Extract the [x, y] coordinate from the center of the cell holding the provided text.  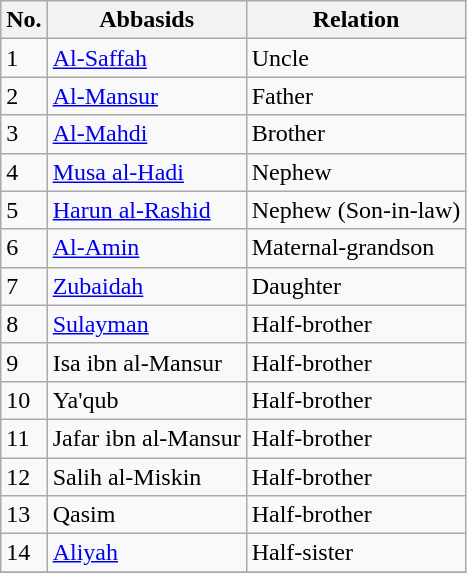
Uncle [356, 58]
Salih al-Miskin [146, 477]
Al-Saffah [146, 58]
3 [24, 134]
Father [356, 96]
Musa al-Hadi [146, 172]
Zubaidah [146, 286]
Daughter [356, 286]
Aliyah [146, 553]
Al-Mansur [146, 96]
9 [24, 362]
13 [24, 515]
1 [24, 58]
10 [24, 400]
Nephew [356, 172]
12 [24, 477]
5 [24, 210]
Isa ibn al-Mansur [146, 362]
No. [24, 20]
14 [24, 553]
Relation [356, 20]
4 [24, 172]
Maternal-grandson [356, 248]
Half-sister [356, 553]
Jafar ibn al-Mansur [146, 438]
Abbasids [146, 20]
Ya'qub [146, 400]
Al-Amin [146, 248]
Brother [356, 134]
7 [24, 286]
11 [24, 438]
6 [24, 248]
Sulayman [146, 324]
2 [24, 96]
Al-Mahdi [146, 134]
Qasim [146, 515]
Harun al-Rashid [146, 210]
8 [24, 324]
Nephew (Son-in-law) [356, 210]
